Determine the [X, Y] coordinate at the center of the cell enclosing the given text.  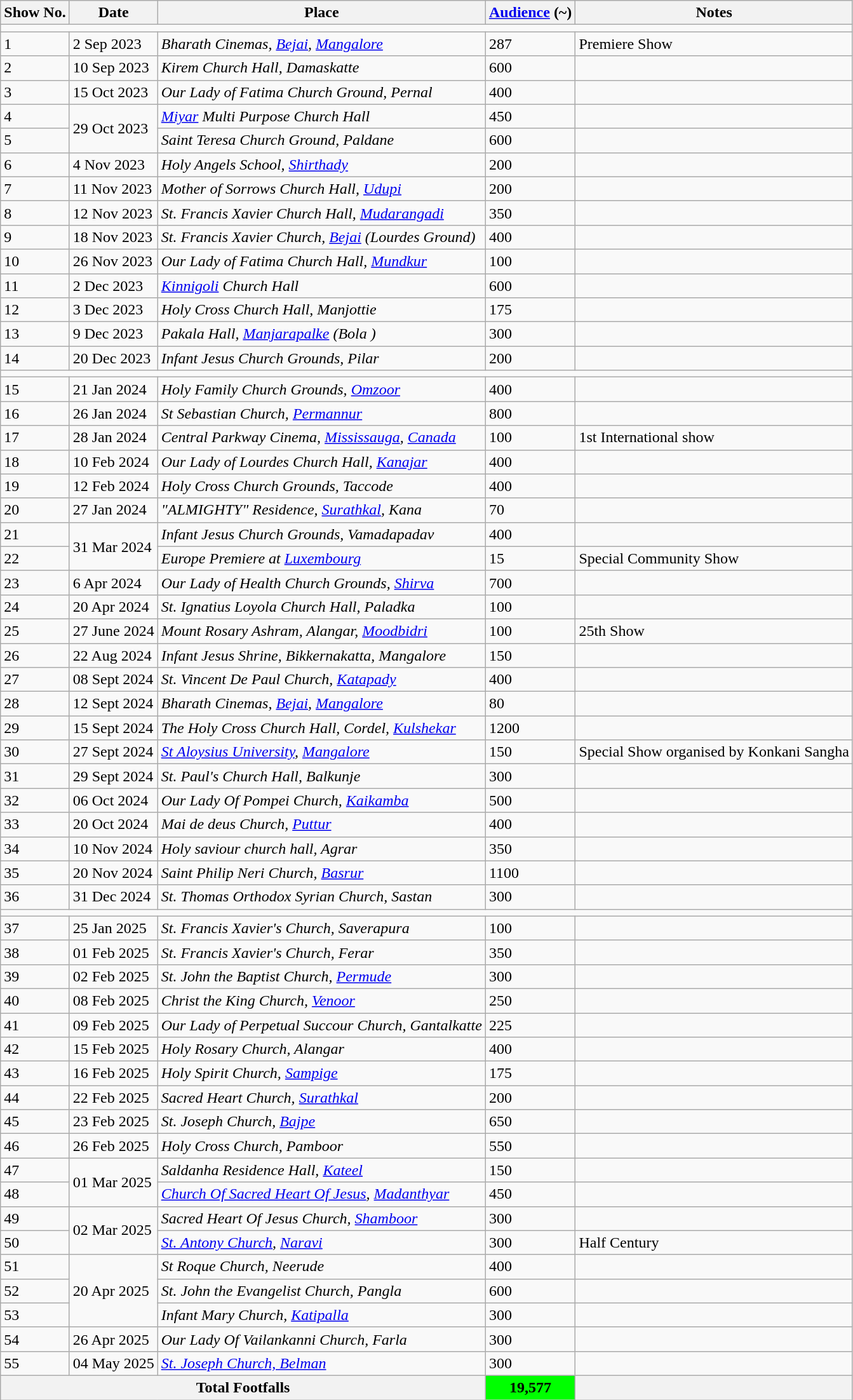
22 Feb 2025 [113, 1098]
26 Nov 2023 [113, 261]
50 [35, 1242]
08 Sept 2024 [113, 680]
8 [35, 213]
Saint Teresa Church Ground, Paldane [321, 140]
23 Feb 2025 [113, 1122]
Holy Cross Church, Pamboor [321, 1146]
12 [35, 310]
St. Ignatius Loyola Church Hall, Paladka [321, 607]
Special Show organised by Konkani Sangha [714, 752]
38 [35, 952]
St. Vincent De Paul Church, Katapady [321, 680]
Place [321, 13]
800 [530, 414]
16 [35, 414]
01 Feb 2025 [113, 952]
Our Lady of Fatima Church Hall, Mundkur [321, 261]
4 Nov 2023 [113, 165]
3 [35, 92]
12 Feb 2024 [113, 486]
Holy Angels School, Shirthady [321, 165]
27 Sept 2024 [113, 752]
31 [35, 776]
St. Joseph Church, Belman [321, 1363]
14 [35, 358]
1 [35, 44]
3 Dec 2023 [113, 310]
Saldanha Residence Hall, Kateel [321, 1170]
46 [35, 1146]
43 [35, 1074]
70 [530, 510]
08 Feb 2025 [113, 1000]
41 [35, 1025]
1200 [530, 728]
12 Nov 2023 [113, 213]
St. Francis Xavier's Church, Saverapura [321, 928]
St. Thomas Orthodox Syrian Church, Sastan [321, 897]
5 [35, 140]
20 Dec 2023 [113, 358]
Holy Cross Church Hall, Manjottie [321, 310]
6 [35, 165]
Infant Jesus Church Grounds, Vamadapadav [321, 534]
Our Lady of Fatima Church Ground, Pernal [321, 92]
29 Oct 2023 [113, 128]
2 Dec 2023 [113, 285]
"ALMIGHTY" Residence, Surathkal, Kana [321, 510]
650 [530, 1122]
500 [530, 800]
29 Sept 2024 [113, 776]
52 [35, 1291]
St. John the Baptist Church, Permude [321, 976]
Special Community Show [714, 558]
Christ the King Church, Venoor [321, 1000]
18 [35, 462]
Infant Mary Church, Katipalla [321, 1315]
13 [35, 334]
St. Antony Church, Naravi [321, 1242]
St. Paul's Church Hall, Balkunje [321, 776]
St. John the Evangelist Church, Pangla [321, 1291]
21 [35, 534]
16 Feb 2025 [113, 1074]
22 [35, 558]
55 [35, 1363]
7 [35, 189]
31 Mar 2024 [113, 546]
St. Joseph Church, Bajpe [321, 1122]
St. Francis Xavier's Church, Ferar [321, 952]
53 [35, 1315]
Mother of Sorrows Church Hall, Udupi [321, 189]
27 [35, 680]
Mai de deus Church, Puttur [321, 825]
Infant Jesus Shrine, Bikkernakatta, Mangalore [321, 655]
19 [35, 486]
35 [35, 873]
Sacred Heart Church, Surathkal [321, 1098]
26 Jan 2024 [113, 414]
06 Oct 2024 [113, 800]
Infant Jesus Church Grounds, Pilar [321, 358]
15 Sept 2024 [113, 728]
24 [35, 607]
Notes [714, 13]
39 [35, 976]
Europe Premiere at Luxembourg [321, 558]
20 Nov 2024 [113, 873]
250 [530, 1000]
10 Feb 2024 [113, 462]
51 [35, 1267]
Audience (~) [530, 13]
17 [35, 438]
Our Lady of Perpetual Succour Church, Gantalkatte [321, 1025]
Sacred Heart Of Jesus Church, Shamboor [321, 1218]
Kinnigoli Church Hall [321, 285]
33 [35, 825]
9 [35, 237]
Pakala Hall, Manjarapalke (Bola ) [321, 334]
Miyar Multi Purpose Church Hall [321, 116]
11 [35, 285]
26 Apr 2025 [113, 1339]
Church Of Sacred Heart Of Jesus, Madanthyar [321, 1194]
Saint Philip Neri Church, Basrur [321, 873]
27 June 2024 [113, 631]
34 [35, 849]
25 Jan 2025 [113, 928]
Holy Cross Church Grounds, Taccode [321, 486]
Our Lady Of Pompei Church, Kaikamba [321, 800]
10 Sep 2023 [113, 68]
04 May 2025 [113, 1363]
30 [35, 752]
Holy Spirit Church, Sampige [321, 1074]
St. Francis Xavier Church Hall, Mudarangadi [321, 213]
25th Show [714, 631]
11 Nov 2023 [113, 189]
48 [35, 1194]
6 Apr 2024 [113, 582]
31 Dec 2024 [113, 897]
47 [35, 1170]
23 [35, 582]
32 [35, 800]
550 [530, 1146]
26 [35, 655]
18 Nov 2023 [113, 237]
225 [530, 1025]
02 Mar 2025 [113, 1230]
28 [35, 704]
29 [35, 728]
42 [35, 1049]
10 [35, 261]
Central Parkway Cinema, Mississauga, Canada [321, 438]
54 [35, 1339]
01 Mar 2025 [113, 1182]
287 [530, 44]
19,577 [530, 1387]
Our Lady Of Vailankanni Church, Farla [321, 1339]
The Holy Cross Church Hall, Cordel, Kulshekar [321, 728]
10 Nov 2024 [113, 849]
15 Oct 2023 [113, 92]
Our Lady of Health Church Grounds, Shirva [321, 582]
44 [35, 1098]
20 Oct 2024 [113, 825]
1st International show [714, 438]
09 Feb 2025 [113, 1025]
Premiere Show [714, 44]
20 Apr 2024 [113, 607]
49 [35, 1218]
02 Feb 2025 [113, 976]
28 Jan 2024 [113, 438]
4 [35, 116]
45 [35, 1122]
1100 [530, 873]
St Sebastian Church, Permannur [321, 414]
40 [35, 1000]
700 [530, 582]
15 Feb 2025 [113, 1049]
21 Jan 2024 [113, 389]
20 [35, 510]
9 Dec 2023 [113, 334]
20 Apr 2025 [113, 1291]
Our Lady of Lourdes Church Hall, Kanajar [321, 462]
Holy saviour church hall, Agrar [321, 849]
12 Sept 2024 [113, 704]
Half Century [714, 1242]
80 [530, 704]
25 [35, 631]
26 Feb 2025 [113, 1146]
2 [35, 68]
2 Sep 2023 [113, 44]
Total Footfalls [243, 1387]
St. Francis Xavier Church, Bejai (Lourdes Ground) [321, 237]
22 Aug 2024 [113, 655]
36 [35, 897]
37 [35, 928]
St Aloysius University, Mangalore [321, 752]
Kirem Church Hall, Damaskatte [321, 68]
Holy Rosary Church, Alangar [321, 1049]
27 Jan 2024 [113, 510]
Holy Family Church Grounds, Omzoor [321, 389]
Date [113, 13]
St Roque Church, Neerude [321, 1267]
Mount Rosary Ashram, Alangar, Moodbidri [321, 631]
Show No. [35, 13]
